Search for the cell housing the specified text and yield its (x, y) center coordinate. 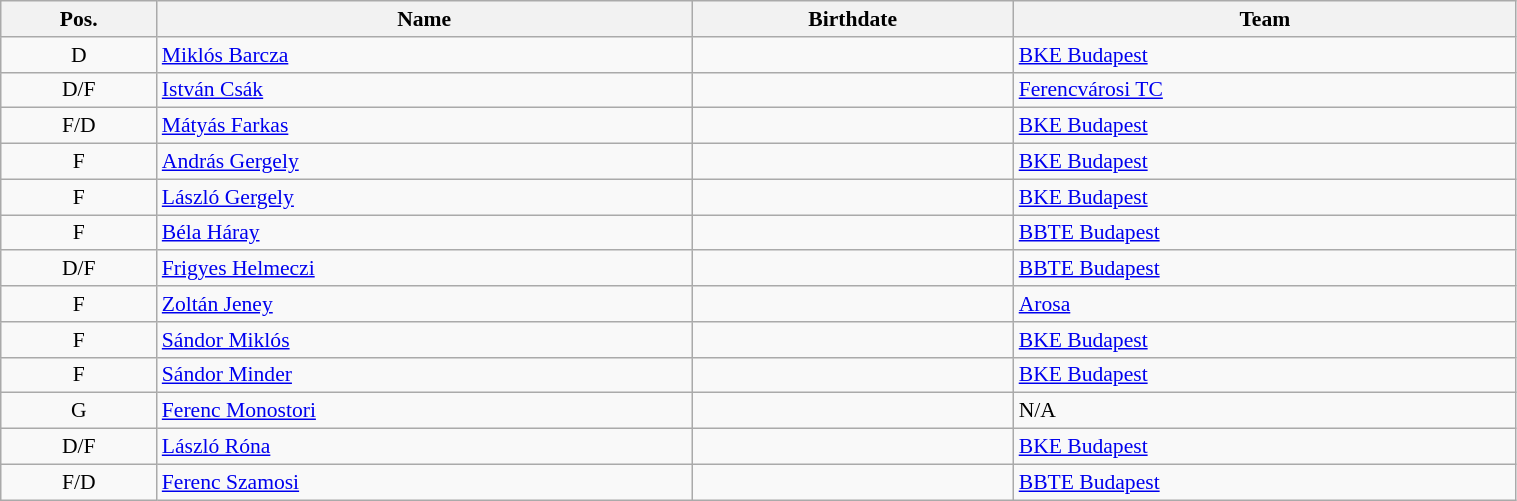
Miklós Barcza (424, 55)
G (79, 411)
Zoltán Jeney (424, 304)
Frigyes Helmeczi (424, 269)
Name (424, 19)
István Csák (424, 90)
Team (1265, 19)
Arosa (1265, 304)
László Róna (424, 447)
Ferenc Monostori (424, 411)
Ferencvárosi TC (1265, 90)
Pos. (79, 19)
Sándor Miklós (424, 340)
N/A (1265, 411)
D (79, 55)
Béla Háray (424, 233)
Sándor Minder (424, 375)
László Gergely (424, 197)
Birthdate (853, 19)
András Gergely (424, 162)
Mátyás Farkas (424, 126)
Ferenc Szamosi (424, 482)
